Find where the given text appears and provide that cell's center as (x, y) coordinate. 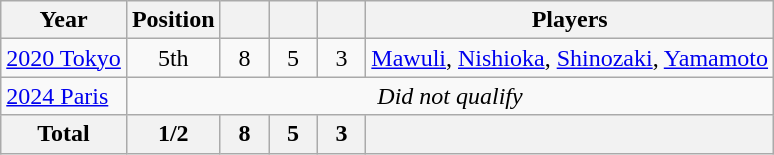
Did not qualify (450, 96)
Players (570, 20)
Total (64, 134)
2024 Paris (64, 96)
2020 Tokyo (64, 58)
1/2 (173, 134)
Position (173, 20)
Mawuli, Nishioka, Shinozaki, Yamamoto (570, 58)
Year (64, 20)
5th (173, 58)
